Detect which cell encompasses the target text, then output its (X, Y) center coordinate. 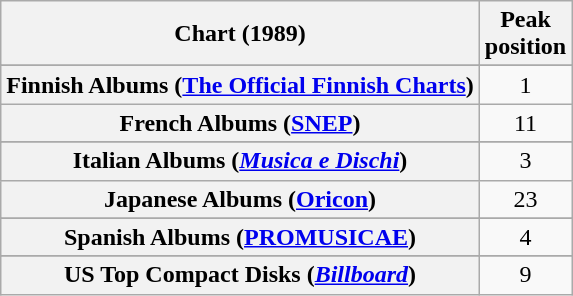
Peakposition (525, 34)
US Top Compact Disks (Billboard) (240, 275)
23 (525, 199)
Spanish Albums (PROMUSICAE) (240, 237)
11 (525, 123)
Chart (1989) (240, 34)
4 (525, 237)
9 (525, 275)
French Albums (SNEP) (240, 123)
Japanese Albums (Oricon) (240, 199)
1 (525, 85)
3 (525, 161)
Italian Albums (Musica e Dischi) (240, 161)
Finnish Albums (The Official Finnish Charts) (240, 85)
